Provide the (X, Y) coordinate of the cell's center where the given text is located.  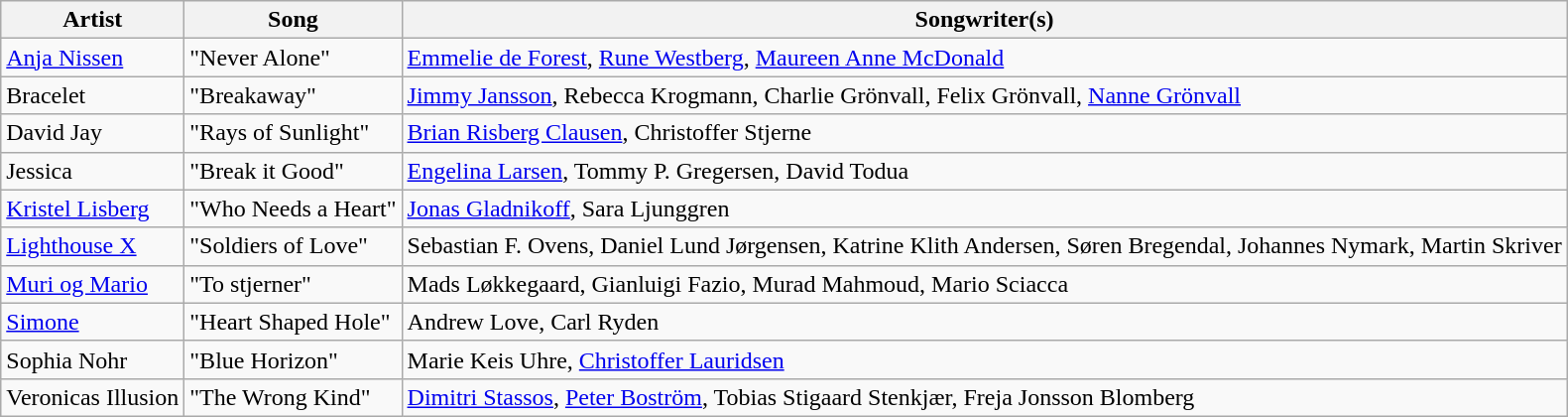
Marie Keis Uhre, Christoffer Lauridsen (984, 359)
Brian Risberg Clausen, Christoffer Stjerne (984, 133)
Sophia Nohr (93, 359)
Anja Nissen (93, 58)
Engelina Larsen, Tommy P. Gregersen, David Todua (984, 171)
Jessica (93, 171)
Muri og Mario (93, 284)
Sebastian F. Ovens, Daniel Lund Jørgensen, Katrine Klith Andersen, Søren Bregendal, Johannes Nymark, Martin Skriver (984, 246)
Song (294, 20)
"Who Needs a Heart" (294, 208)
"Soldiers of Love" (294, 246)
Simone (93, 322)
"Never Alone" (294, 58)
David Jay (93, 133)
Bracelet (93, 95)
Kristel Lisberg (93, 208)
Artist (93, 20)
Mads Løkkegaard, Gianluigi Fazio, Murad Mahmoud, Mario Sciacca (984, 284)
Andrew Love, Carl Ryden (984, 322)
"Rays of Sunlight" (294, 133)
Jimmy Jansson, Rebecca Krogmann, Charlie Grönvall, Felix Grönvall, Nanne Grönvall (984, 95)
"To stjerner" (294, 284)
Lighthouse X (93, 246)
Songwriter(s) (984, 20)
"Heart Shaped Hole" (294, 322)
"Breakaway" (294, 95)
Jonas Gladnikoff, Sara Ljunggren (984, 208)
Dimitri Stassos, Peter Boström, Tobias Stigaard Stenkjær, Freja Jonsson Blomberg (984, 397)
Emmelie de Forest, Rune Westberg, Maureen Anne McDonald (984, 58)
"Blue Horizon" (294, 359)
Veronicas Illusion (93, 397)
"Break it Good" (294, 171)
"The Wrong Kind" (294, 397)
